Detect which cell encompasses the target text, then output its [x, y] center coordinate. 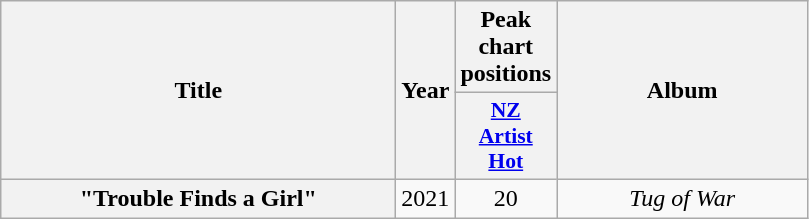
Year [426, 90]
NZArtistHot [506, 136]
Album [682, 90]
"Trouble Finds a Girl" [198, 198]
2021 [426, 198]
Tug of War [682, 198]
20 [506, 198]
Title [198, 90]
Peak chart positions [506, 47]
